Pinpoint the cell where the given text exists, returning its [X, Y] midpoint coordinate. 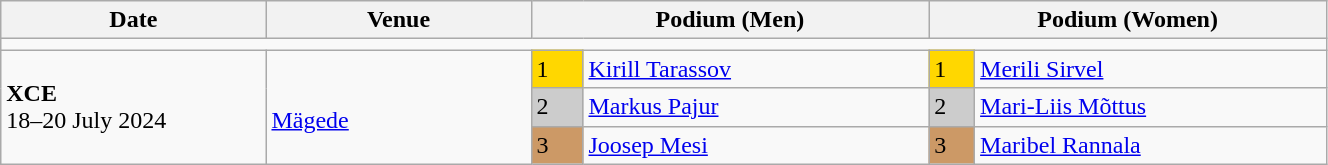
Podium (Men) [730, 20]
Markus Pajur [756, 107]
Podium (Women) [1128, 20]
Date [134, 20]
Venue [398, 20]
Mari-Liis Mõttus [1151, 107]
Maribel Rannala [1151, 145]
Joosep Mesi [756, 145]
Kirill Tarassov [756, 69]
Mägede [398, 107]
Merili Sirvel [1151, 69]
XCE 18–20 July 2024 [134, 107]
